For the text-containing cell, return its midpoint in [X, Y] coordinate format. 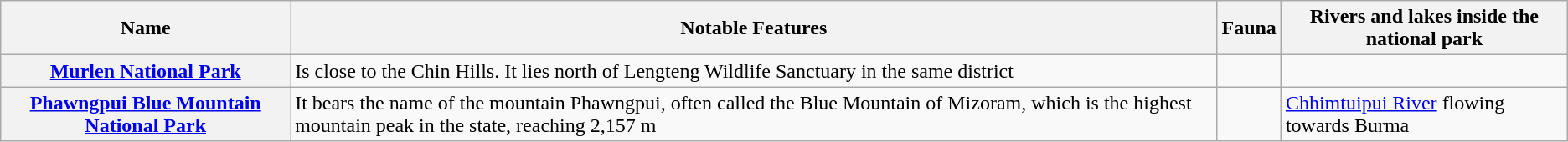
Notable Features [754, 28]
Name [146, 28]
Rivers and lakes inside the national park [1424, 28]
Is close to the Chin Hills. It lies north of Lengteng Wildlife Sanctuary in the same district [754, 71]
Fauna [1249, 28]
Murlen National Park [146, 71]
Phawngpui Blue Mountain National Park [146, 114]
Chhimtuipui River flowing towards Burma [1424, 114]
